For the text-containing cell, return its midpoint in [X, Y] coordinate format. 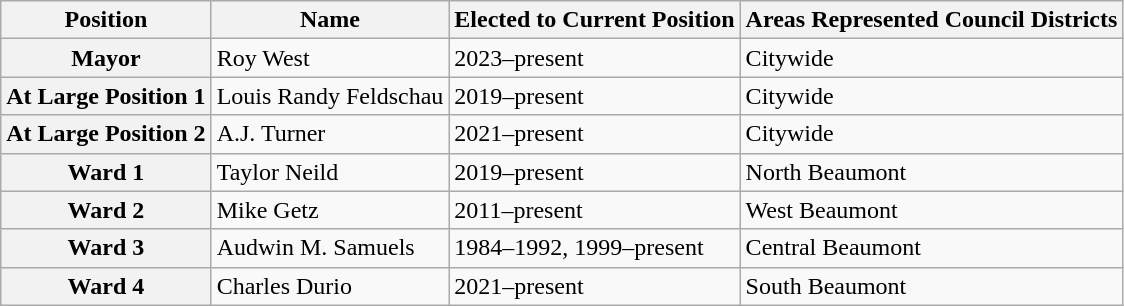
Areas Represented Council Districts [932, 20]
Audwin M. Samuels [330, 248]
Ward 2 [106, 210]
At Large Position 2 [106, 134]
Ward 3 [106, 248]
Elected to Current Position [594, 20]
1984–1992, 1999–present [594, 248]
At Large Position 1 [106, 96]
Ward 4 [106, 286]
Ward 1 [106, 172]
2023–present [594, 58]
West Beaumont [932, 210]
Roy West [330, 58]
2011–present [594, 210]
Position [106, 20]
Name [330, 20]
Mayor [106, 58]
A.J. Turner [330, 134]
Taylor Neild [330, 172]
South Beaumont [932, 286]
Charles Durio [330, 286]
North Beaumont [932, 172]
Mike Getz [330, 210]
Louis Randy Feldschau [330, 96]
Central Beaumont [932, 248]
